For the text-containing cell, return its midpoint in [X, Y] coordinate format. 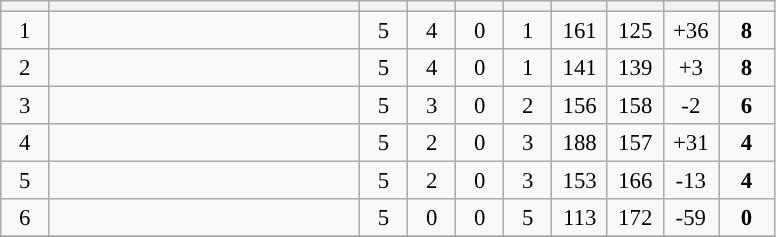
-13 [691, 181]
141 [580, 68]
188 [580, 143]
6 [747, 106]
139 [635, 68]
125 [635, 31]
166 [635, 181]
157 [635, 143]
161 [580, 31]
+36 [691, 31]
153 [580, 181]
+31 [691, 143]
158 [635, 106]
-2 [691, 106]
+3 [691, 68]
156 [580, 106]
